For the text-containing cell, return its midpoint in (x, y) coordinate format. 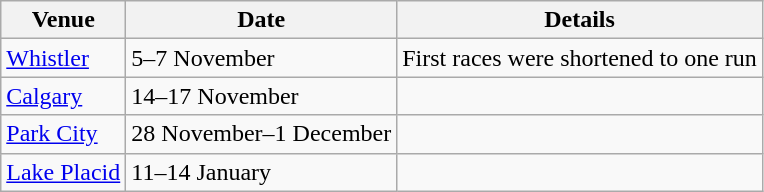
5–7 November (262, 58)
Date (262, 20)
Park City (64, 134)
Whistler (64, 58)
Details (580, 20)
First races were shortened to one run (580, 58)
Lake Placid (64, 172)
Venue (64, 20)
14–17 November (262, 96)
28 November–1 December (262, 134)
11–14 January (262, 172)
Calgary (64, 96)
